For the text-containing cell, return its midpoint in [X, Y] coordinate format. 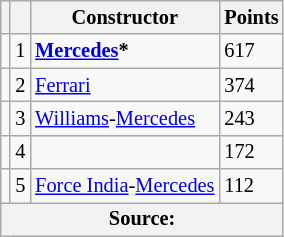
Williams-Mercedes [124, 118]
172 [251, 152]
Ferrari [124, 85]
5 [20, 186]
3 [20, 118]
Source: [142, 219]
617 [251, 51]
Mercedes* [124, 51]
112 [251, 186]
Points [251, 17]
243 [251, 118]
Force India-Mercedes [124, 186]
Constructor [124, 17]
4 [20, 152]
2 [20, 85]
374 [251, 85]
1 [20, 51]
